Pinpoint the cell where the given text exists, returning its (X, Y) midpoint coordinate. 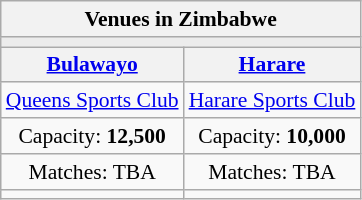
Capacity: 12,500 (92, 136)
Harare Sports Club (272, 101)
Bulawayo (92, 65)
Capacity: 10,000 (272, 136)
Queens Sports Club (92, 101)
Harare (272, 65)
Venues in Zimbabwe (181, 19)
